Detect which cell encompasses the target text, then output its (x, y) center coordinate. 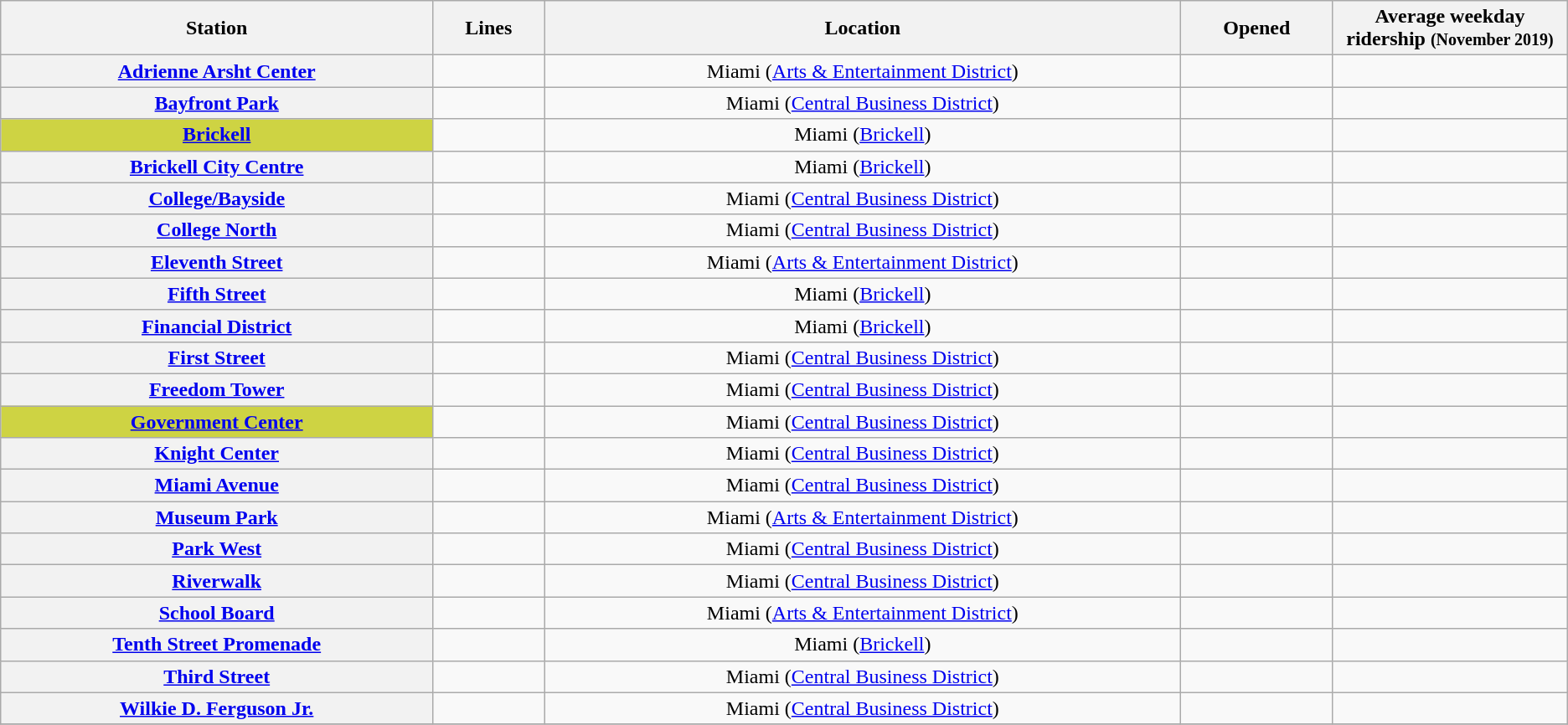
Adrienne Arsht Center (217, 71)
School Board (217, 613)
Museum Park (217, 517)
College/Bayside (217, 198)
Park West (217, 549)
Freedom Tower (217, 389)
Wilkie D. Ferguson Jr. (217, 708)
First Street (217, 357)
Brickell (217, 135)
Government Center (217, 421)
Eleventh Street (217, 262)
Riverwalk (217, 581)
Financial District (217, 326)
Opened (1256, 28)
Average weekday ridership (November 2019) (1451, 28)
Knight Center (217, 454)
Tenth Street Promenade (217, 645)
Fifth Street (217, 294)
Bayfront Park (217, 103)
Brickell City Centre (217, 167)
College North (217, 230)
Location (863, 28)
Station (217, 28)
Third Street (217, 676)
Lines (489, 28)
Miami Avenue (217, 486)
